Capture the cell that displays the provided text and extract its (X, Y) central coordinate. 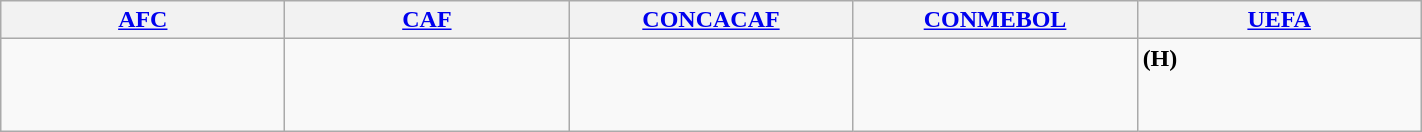
UEFA (1279, 20)
(H) (1279, 85)
CONCACAF (711, 20)
AFC (143, 20)
CONMEBOL (995, 20)
CAF (427, 20)
